Provide the [x, y] coordinate of the cell's center where the given text is located.  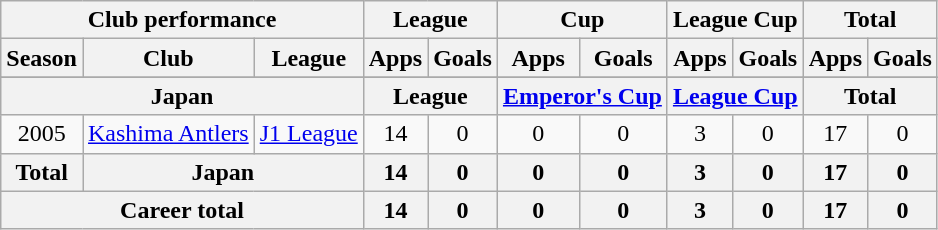
Kashima Antlers [168, 134]
2005 [42, 134]
Career total [182, 210]
J1 League [308, 134]
Club [168, 58]
Emperor's Cup [582, 96]
Cup [582, 20]
Season [42, 58]
Club performance [182, 20]
